Detect which cell encompasses the target text, then output its [x, y] center coordinate. 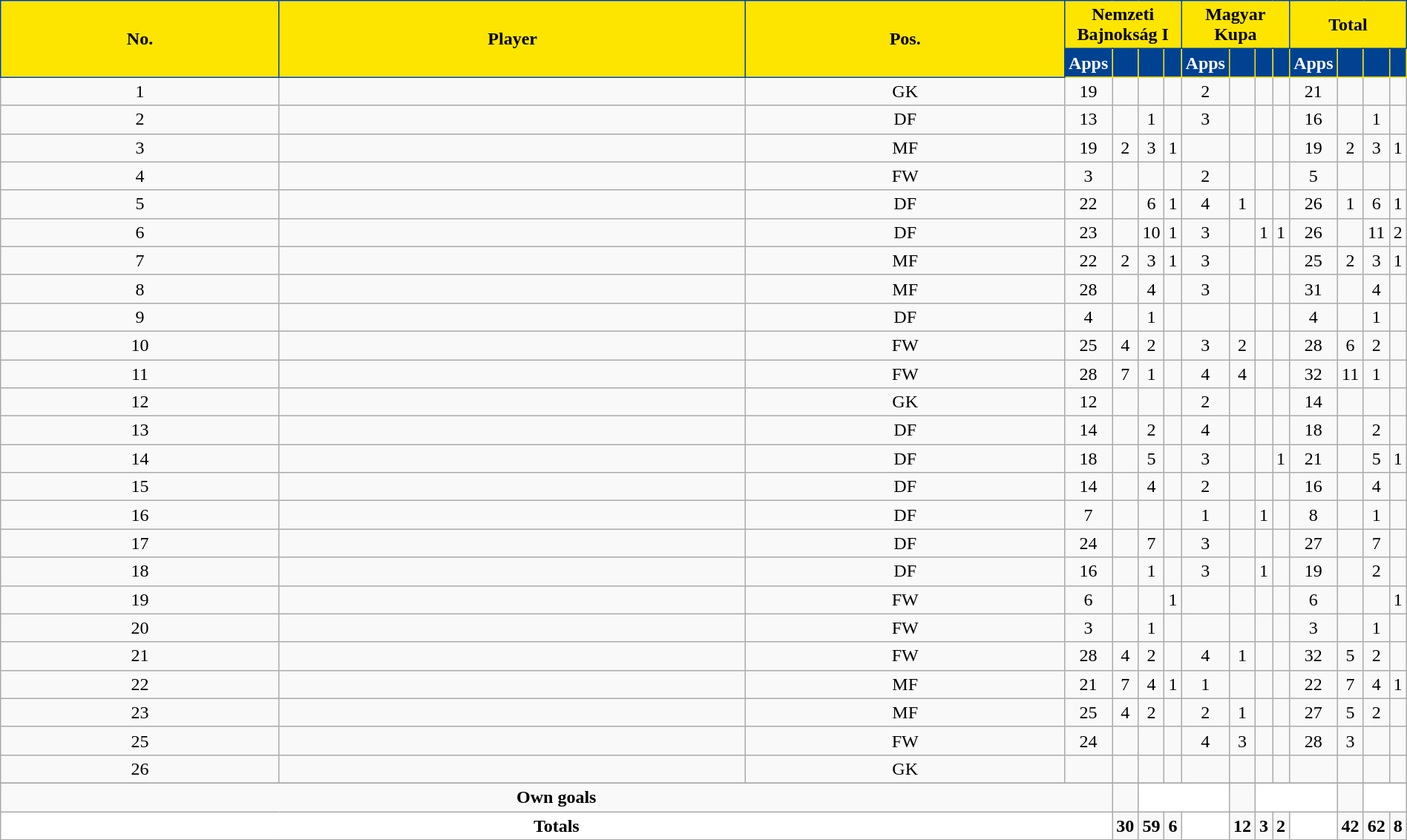
9 [140, 317]
42 [1351, 826]
20 [140, 628]
No. [140, 39]
31 [1313, 289]
59 [1152, 826]
Totals [557, 826]
Own goals [557, 797]
Player [512, 39]
17 [140, 543]
Pos. [905, 39]
15 [140, 487]
Total [1348, 25]
30 [1125, 826]
Nemzeti Bajnokság I [1123, 25]
Magyar Kupa [1236, 25]
62 [1376, 826]
